For the text-containing cell, return its midpoint in [X, Y] coordinate format. 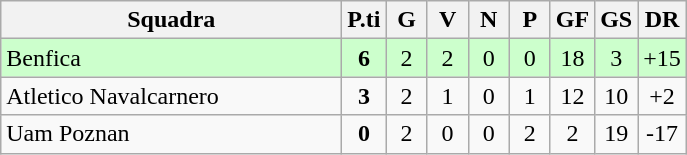
N [488, 20]
GF [572, 20]
Benfica [172, 58]
V [448, 20]
Uam Poznan [172, 134]
+15 [662, 58]
-17 [662, 134]
12 [572, 96]
DR [662, 20]
P.ti [364, 20]
Atletico Navalcarnero [172, 96]
10 [616, 96]
19 [616, 134]
P [530, 20]
GS [616, 20]
+2 [662, 96]
Squadra [172, 20]
G [406, 20]
6 [364, 58]
18 [572, 58]
